Find where the given text appears and provide that cell's center as (X, Y) coordinate. 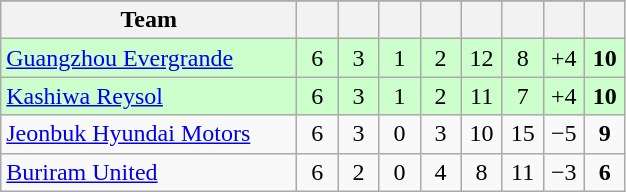
−5 (564, 134)
Team (149, 20)
Guangzhou Evergrande (149, 58)
7 (522, 96)
4 (440, 172)
Buriram United (149, 172)
−3 (564, 172)
9 (604, 134)
Kashiwa Reysol (149, 96)
15 (522, 134)
Jeonbuk Hyundai Motors (149, 134)
12 (482, 58)
